Detect which cell encompasses the target text, then output its [x, y] center coordinate. 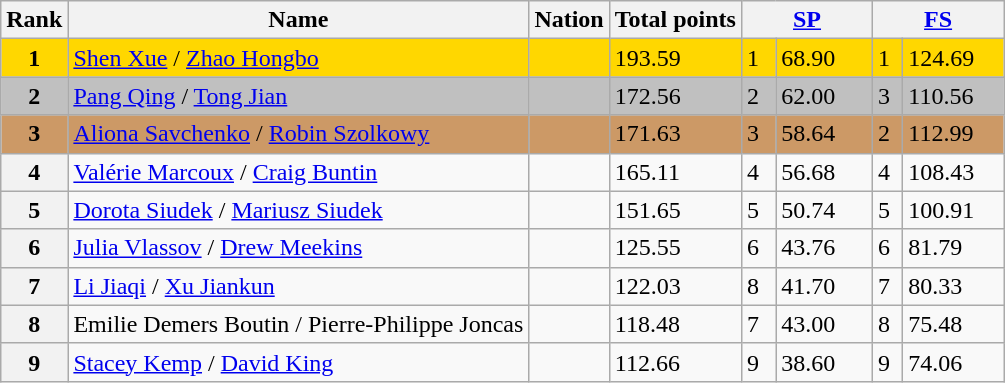
112.66 [675, 362]
56.68 [824, 172]
108.43 [954, 172]
Aliona Savchenko / Robin Szolkowy [298, 134]
Nation [569, 20]
165.11 [675, 172]
Shen Xue / Zhao Hongbo [298, 58]
100.91 [954, 210]
38.60 [824, 362]
125.55 [675, 248]
172.56 [675, 96]
193.59 [675, 58]
Li Jiaqi / Xu Jiankun [298, 286]
50.74 [824, 210]
81.79 [954, 248]
110.56 [954, 96]
171.63 [675, 134]
151.65 [675, 210]
Stacey Kemp / David King [298, 362]
Rank [34, 20]
118.48 [675, 324]
FS [938, 20]
Julia Vlassov / Drew Meekins [298, 248]
58.64 [824, 134]
75.48 [954, 324]
Total points [675, 20]
SP [806, 20]
74.06 [954, 362]
80.33 [954, 286]
Name [298, 20]
68.90 [824, 58]
43.76 [824, 248]
43.00 [824, 324]
41.70 [824, 286]
Pang Qing / Tong Jian [298, 96]
Dorota Siudek / Mariusz Siudek [298, 210]
Emilie Demers Boutin / Pierre-Philippe Joncas [298, 324]
112.99 [954, 134]
62.00 [824, 96]
124.69 [954, 58]
122.03 [675, 286]
Valérie Marcoux / Craig Buntin [298, 172]
